Output the [X, Y] coordinate of the center of the cell containing the given text.  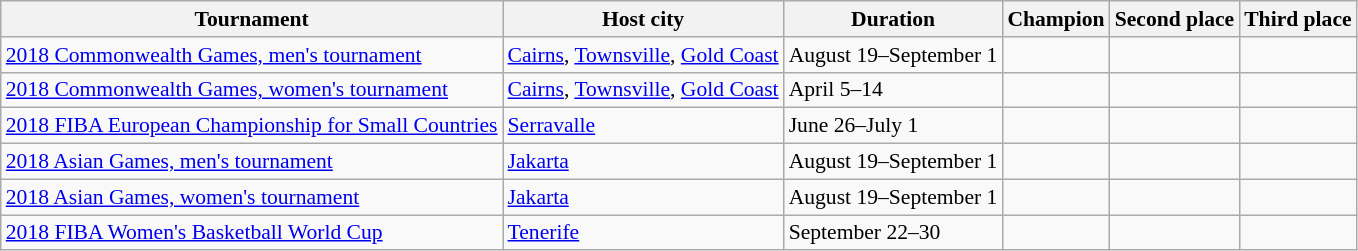
Third place [1298, 19]
April 5–14 [894, 90]
2018 FIBA Women's Basketball World Cup [252, 233]
Tournament [252, 19]
Host city [644, 19]
2018 Commonwealth Games, men's tournament [252, 55]
Serravalle [644, 126]
June 26–July 1 [894, 126]
September 22–30 [894, 233]
2018 FIBA European Championship for Small Countries [252, 126]
2018 Asian Games, men's tournament [252, 162]
Second place [1174, 19]
Duration [894, 19]
2018 Commonwealth Games, women's tournament [252, 90]
Champion [1056, 19]
Tenerife [644, 233]
2018 Asian Games, women's tournament [252, 197]
